Return [x, y] of the center of cell containing provided text 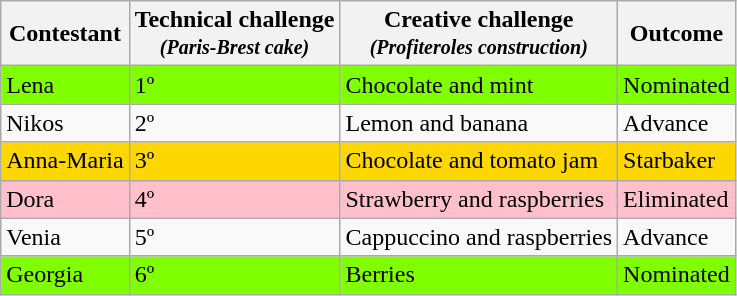
Nikos [65, 123]
Technical challenge(Paris-Brest cake) [234, 34]
4º [234, 199]
Strawberry and raspberries [479, 199]
Berries [479, 275]
Cappuccino and raspberries [479, 237]
Venia [65, 237]
3º [234, 161]
5º [234, 237]
Lena [65, 85]
Georgia [65, 275]
Contestant [65, 34]
2º [234, 123]
6º [234, 275]
Dora [65, 199]
Chocolate and mint [479, 85]
Starbaker [677, 161]
Creative challenge(Profiteroles construction) [479, 34]
Eliminated [677, 199]
Lemon and banana [479, 123]
Anna-Maria [65, 161]
Outcome [677, 34]
Chocolate and tomato jam [479, 161]
1º [234, 85]
